Search for the cell housing the specified text and yield its [x, y] center coordinate. 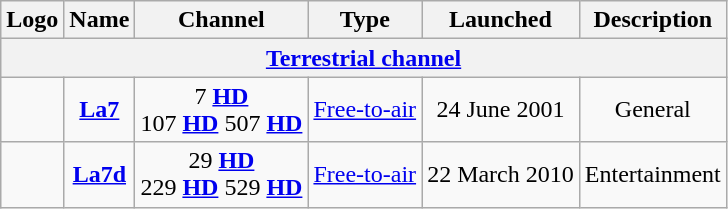
Name [100, 20]
Launched [501, 20]
7 HD107 HD 507 HD [222, 110]
La7 [100, 110]
Logo [32, 20]
22 March 2010 [501, 174]
24 June 2001 [501, 110]
Description [652, 20]
Type [365, 20]
Entertainment [652, 174]
La7d [100, 174]
Channel [222, 20]
29 HD229 HD 529 HD [222, 174]
Terrestrial channel [364, 58]
General [652, 110]
